Provide the (X, Y) coordinate of the cell's center where the given text is located.  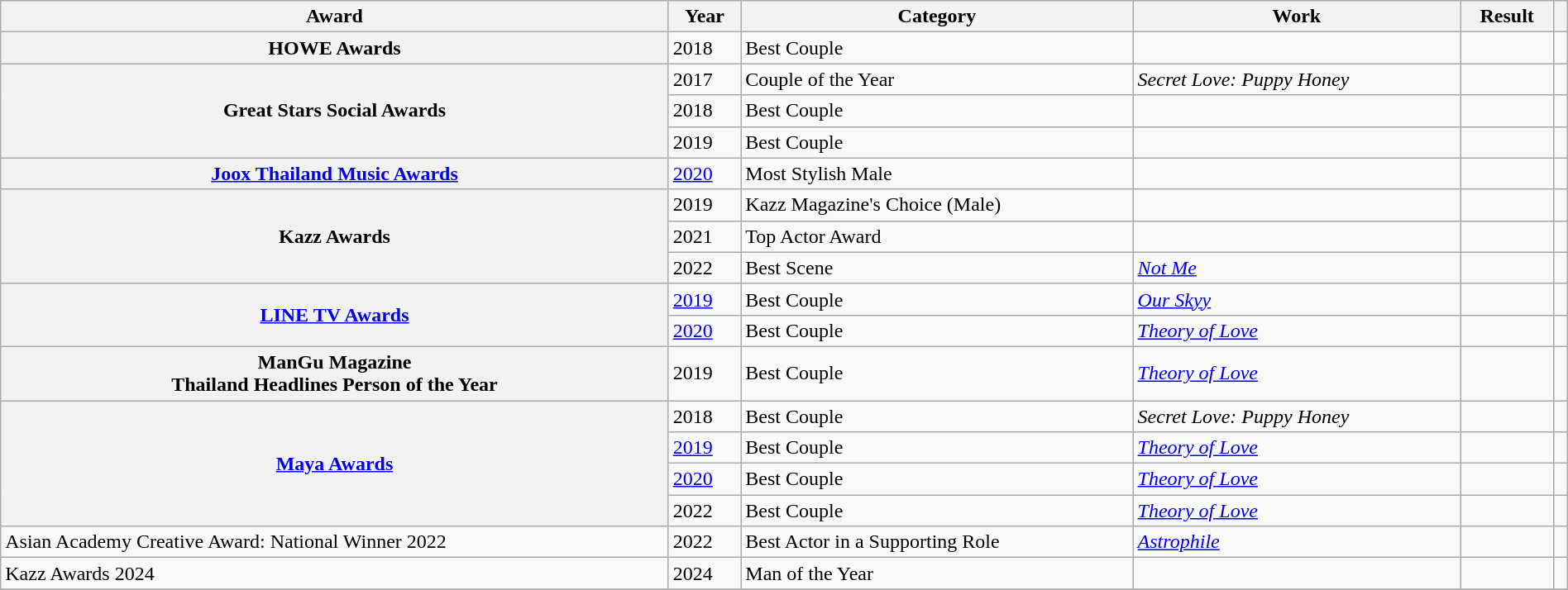
Work (1297, 17)
Kazz Magazine's Choice (Male) (937, 205)
2024 (705, 573)
Asian Academy Creative Award: National Winner 2022 (334, 542)
Couple of the Year (937, 79)
ManGu MagazineThailand Headlines Person of the Year (334, 374)
Not Me (1297, 268)
Year (705, 17)
Category (937, 17)
Best Scene (937, 268)
Award (334, 17)
2017 (705, 79)
Most Stylish Male (937, 174)
Our Skyy (1297, 299)
Top Actor Award (937, 236)
Astrophile (1297, 542)
LINE TV Awards (334, 315)
Man of the Year (937, 573)
Maya Awards (334, 463)
Best Actor in a Supporting Role (937, 542)
2021 (705, 236)
HOWE Awards (334, 48)
Kazz Awards (334, 236)
Kazz Awards 2024 (334, 573)
Result (1507, 17)
Great Stars Social Awards (334, 111)
Joox Thailand Music Awards (334, 174)
